Determine the (X, Y) coordinate at the center of the cell enclosing the given text.  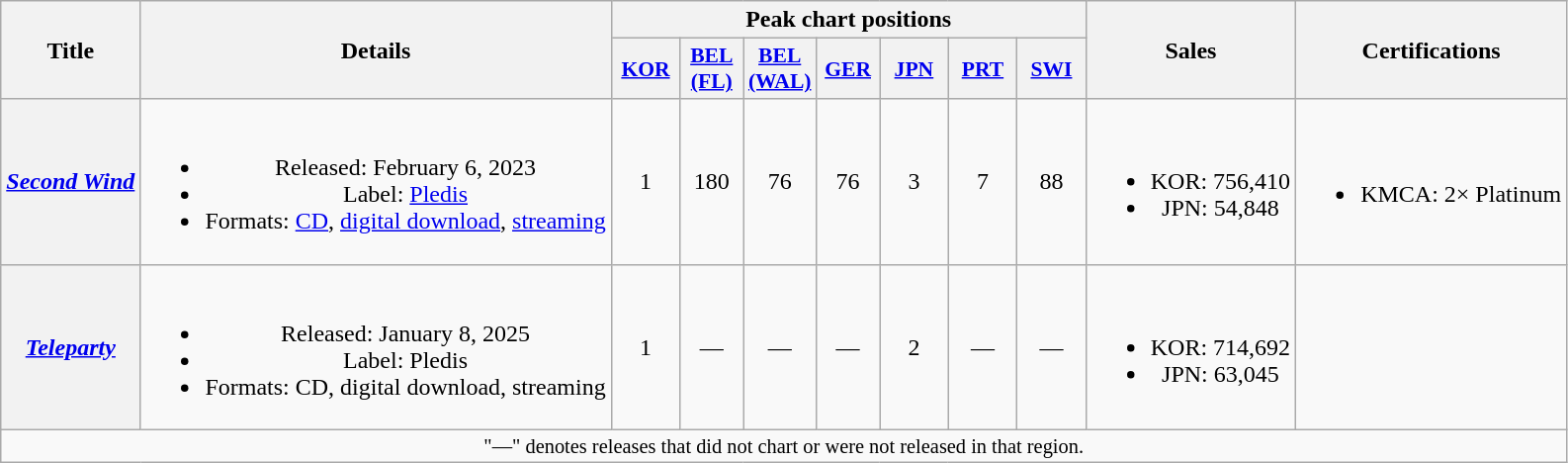
"—" denotes releases that did not chart or were not released in that region. (784, 446)
Teleparty (71, 346)
2 (915, 346)
JPN (915, 69)
KOR: 756,410JPN: 54,848 (1190, 182)
Title (71, 49)
Released: January 8, 2025Label: PledisFormats: CD, digital download, streaming (376, 346)
Released: February 6, 2023Label: PledisFormats: CD, digital download, streaming (376, 182)
BEL(WAL) (780, 69)
Peak chart positions (848, 20)
KOR: 714,692JPN: 63,045 (1190, 346)
GER (848, 69)
BEL(FL) (712, 69)
KOR (646, 69)
Certifications (1432, 49)
7 (983, 182)
KMCA: 2× Platinum (1432, 182)
3 (915, 182)
Details (376, 49)
88 (1052, 182)
Sales (1190, 49)
PRT (983, 69)
180 (712, 182)
SWI (1052, 69)
Second Wind (71, 182)
